Capture the cell that displays the provided text and extract its (x, y) central coordinate. 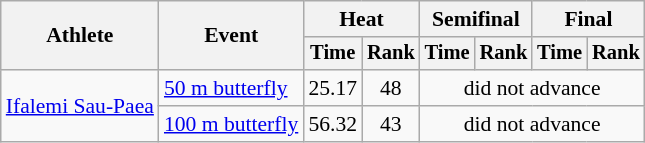
Semifinal (476, 19)
Event (231, 36)
25.17 (332, 88)
Heat (361, 19)
Final (588, 19)
56.32 (332, 124)
43 (391, 124)
50 m butterfly (231, 88)
48 (391, 88)
Athlete (80, 36)
100 m butterfly (231, 124)
Ifalemi Sau-Paea (80, 106)
